Provide the (X, Y) coordinate of the cell's center where the given text is located.  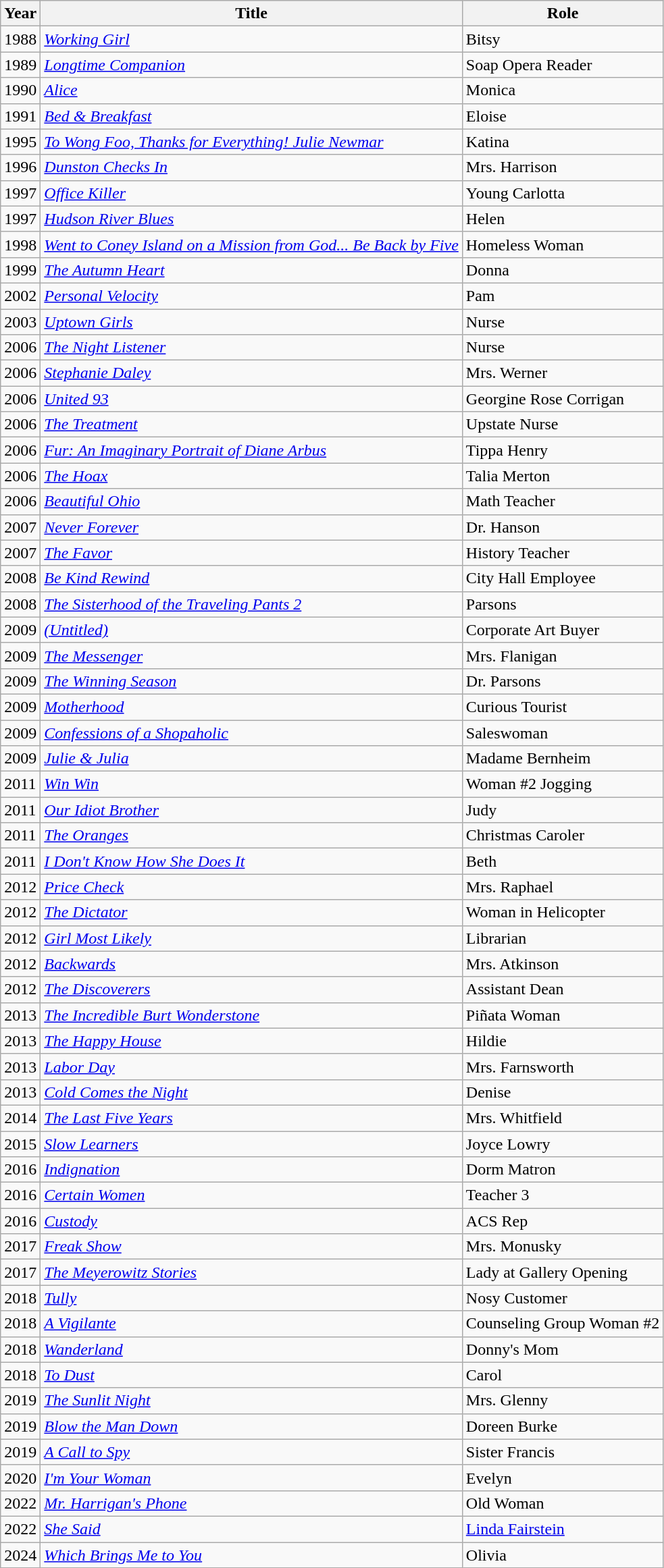
Soap Opera Reader (562, 65)
A Vigilante (251, 1324)
Alice (251, 90)
Freak Show (251, 1247)
Year (20, 13)
History Teacher (562, 553)
Uptown Girls (251, 322)
(Untitled) (251, 630)
Which Brings Me to You (251, 1555)
Mr. Harrigan's Phone (251, 1503)
The Treatment (251, 425)
Mrs. Glenny (562, 1401)
Beth (562, 861)
The Oranges (251, 836)
A Call to Spy (251, 1452)
Certain Women (251, 1195)
Price Check (251, 887)
The Dictator (251, 913)
1999 (20, 270)
Linda Fairstein (562, 1529)
Office Killer (251, 193)
Tully (251, 1298)
Denise (562, 1092)
Doreen Burke (562, 1426)
She Said (251, 1529)
Dr. Hanson (562, 527)
Judy (562, 810)
Mrs. Werner (562, 373)
Donna (562, 270)
The Messenger (251, 655)
I'm Your Woman (251, 1478)
Woman #2 Jogging (562, 784)
Confessions of a Shopaholic (251, 732)
To Wong Foo, Thanks for Everything! Julie Newmar (251, 142)
Assistant Dean (562, 990)
Mrs. Whitfield (562, 1118)
Teacher 3 (562, 1195)
1995 (20, 142)
Wanderland (251, 1349)
Joyce Lowry (562, 1144)
Indignation (251, 1170)
Longtime Companion (251, 65)
Tippa Henry (562, 450)
Hildie (562, 1041)
Mrs. Monusky (562, 1247)
To Dust (251, 1375)
Parsons (562, 604)
Be Kind Rewind (251, 578)
1991 (20, 116)
Sister Francis (562, 1452)
2014 (20, 1118)
Upstate Nurse (562, 425)
1990 (20, 90)
Madame Bernheim (562, 759)
Georgine Rose Corrigan (562, 399)
United 93 (251, 399)
Personal Velocity (251, 296)
1989 (20, 65)
Olivia (562, 1555)
ACS Rep (562, 1221)
City Hall Employee (562, 578)
Helen (562, 219)
Curious Tourist (562, 707)
Working Girl (251, 39)
Stephanie Daley (251, 373)
Role (562, 13)
The Incredible Burt Wonderstone (251, 1015)
The Discoverers (251, 990)
Homeless Woman (562, 244)
Never Forever (251, 527)
Fur: An Imaginary Portrait of Diane Arbus (251, 450)
Bitsy (562, 39)
Christmas Caroler (562, 836)
1988 (20, 39)
The Last Five Years (251, 1118)
Math Teacher (562, 502)
Blow the Man Down (251, 1426)
Dunston Checks In (251, 167)
Went to Coney Island on a Mission from God... Be Back by Five (251, 244)
Cold Comes the Night (251, 1092)
Mrs. Flanigan (562, 655)
Counseling Group Woman #2 (562, 1324)
Title (251, 13)
Mrs. Atkinson (562, 964)
The Sisterhood of the Traveling Pants 2 (251, 604)
2015 (20, 1144)
Saleswoman (562, 732)
Dorm Matron (562, 1170)
Eloise (562, 116)
Monica (562, 90)
Young Carlotta (562, 193)
Dr. Parsons (562, 681)
Corporate Art Buyer (562, 630)
2002 (20, 296)
Labor Day (251, 1066)
Motherhood (251, 707)
The Sunlit Night (251, 1401)
Katina (562, 142)
The Autumn Heart (251, 270)
Nosy Customer (562, 1298)
Slow Learners (251, 1144)
2024 (20, 1555)
Lady at Gallery Opening (562, 1272)
Custody (251, 1221)
Mrs. Harrison (562, 167)
Our Idiot Brother (251, 810)
Julie & Julia (251, 759)
Piñata Woman (562, 1015)
The Winning Season (251, 681)
Win Win (251, 784)
Mrs. Raphael (562, 887)
I Don't Know How She Does It (251, 861)
The Happy House (251, 1041)
2020 (20, 1478)
Donny's Mom (562, 1349)
1996 (20, 167)
Girl Most Likely (251, 938)
Backwards (251, 964)
Woman in Helicopter (562, 913)
Librarian (562, 938)
Hudson River Blues (251, 219)
Pam (562, 296)
Evelyn (562, 1478)
The Night Listener (251, 348)
Old Woman (562, 1503)
The Meyerowitz Stories (251, 1272)
Bed & Breakfast (251, 116)
Beautiful Ohio (251, 502)
Talia Merton (562, 476)
2003 (20, 322)
Mrs. Farnsworth (562, 1066)
Carol (562, 1375)
The Hoax (251, 476)
The Favor (251, 553)
1998 (20, 244)
